Detect which cell encompasses the target text, then output its [X, Y] center coordinate. 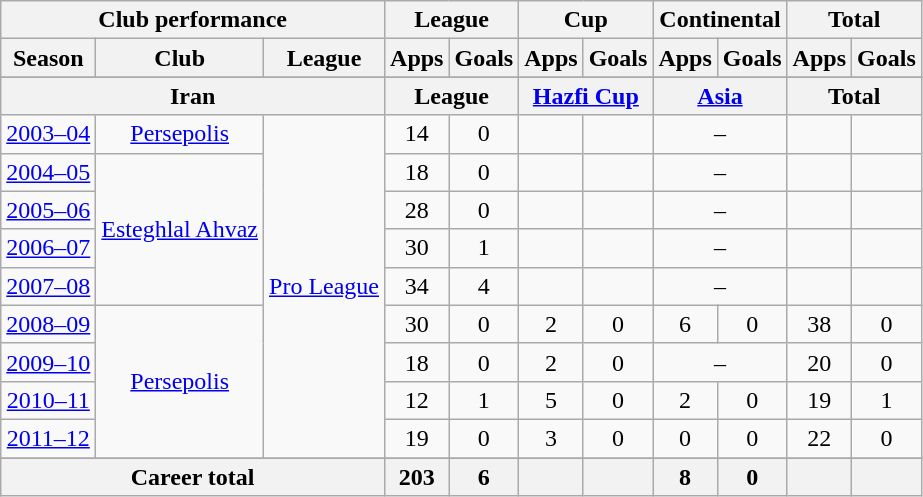
Hazfi Cup [586, 96]
2005–06 [48, 210]
2006–07 [48, 248]
Career total [193, 477]
2011–12 [48, 438]
34 [417, 286]
2003–04 [48, 134]
12 [417, 400]
20 [819, 362]
Esteghlal Ahvaz [180, 229]
Pro League [324, 286]
Cup [586, 20]
28 [417, 210]
5 [551, 400]
22 [819, 438]
14 [417, 134]
Club performance [193, 20]
4 [484, 286]
8 [685, 477]
2004–05 [48, 172]
Club [180, 58]
Continental [720, 20]
2007–08 [48, 286]
3 [551, 438]
38 [819, 324]
203 [417, 477]
2008–09 [48, 324]
Iran [193, 96]
2009–10 [48, 362]
Asia [720, 96]
2010–11 [48, 400]
Season [48, 58]
